Capture the cell that displays the provided text and extract its (x, y) central coordinate. 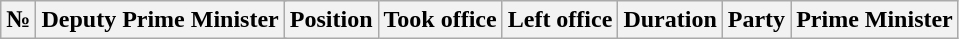
Took office (440, 20)
Left office (560, 20)
№ (18, 20)
Deputy Prime Minister (160, 20)
Party (756, 20)
Duration (670, 20)
Position (331, 20)
Prime Minister (875, 20)
